Locate the cell with the specified text and output its [x, y] center coordinate. 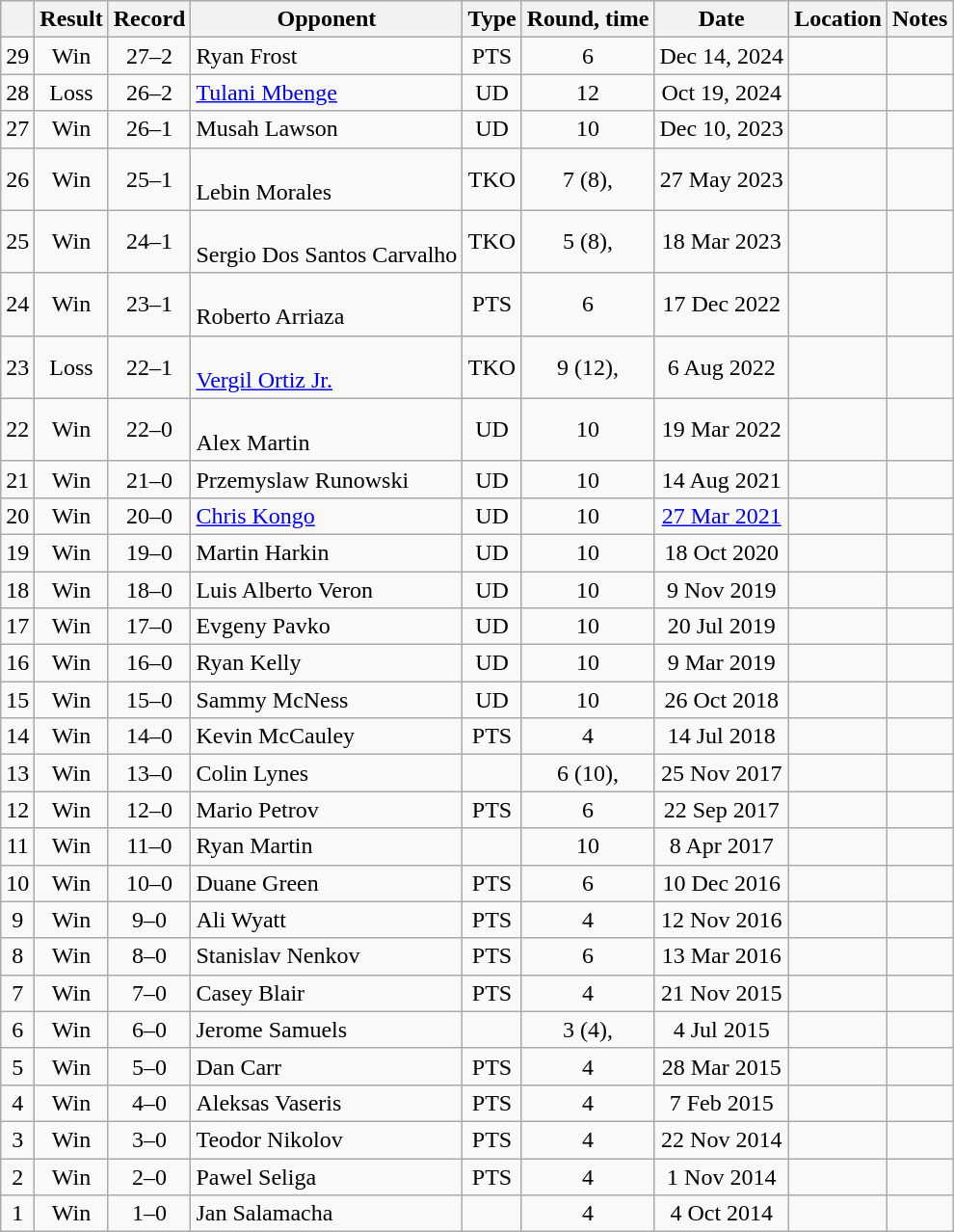
Sammy McNess [327, 700]
1–0 [149, 1214]
14 Jul 2018 [722, 737]
6 (10), [588, 773]
Sergio Dos Santos Carvalho [327, 241]
10 Dec 2016 [722, 883]
4–0 [149, 1103]
11–0 [149, 846]
Martin Harkin [327, 552]
6 Aug 2022 [722, 366]
22–1 [149, 366]
18 Mar 2023 [722, 241]
8 Apr 2017 [722, 846]
20–0 [149, 516]
12–0 [149, 810]
Aleksas Vaseris [327, 1103]
Teodor Nikolov [327, 1139]
2–0 [149, 1177]
14–0 [149, 737]
Oct 19, 2024 [722, 93]
Jan Salamacha [327, 1214]
16–0 [149, 663]
Lebin Morales [327, 179]
Dec 14, 2024 [722, 56]
13 Mar 2016 [722, 956]
18–0 [149, 589]
26 Oct 2018 [722, 700]
26–1 [149, 129]
9 Nov 2019 [722, 589]
Tulani Mbenge [327, 93]
25 [17, 241]
Dan Carr [327, 1066]
25–1 [149, 179]
Ali Wyatt [327, 920]
27 May 2023 [722, 179]
7–0 [149, 993]
9 (12), [588, 366]
8–0 [149, 956]
19–0 [149, 552]
Ryan Martin [327, 846]
Date [722, 19]
8 [17, 956]
28 [17, 93]
20 Jul 2019 [722, 627]
9–0 [149, 920]
27–2 [149, 56]
22 Sep 2017 [722, 810]
13 [17, 773]
Jerome Samuels [327, 1030]
5 [17, 1066]
Ryan Frost [327, 56]
Round, time [588, 19]
27 Mar 2021 [722, 516]
15 [17, 700]
1 [17, 1214]
Chris Kongo [327, 516]
Luis Alberto Veron [327, 589]
9 Mar 2019 [722, 663]
22 [17, 430]
Evgeny Pavko [327, 627]
Musah Lawson [327, 129]
Duane Green [327, 883]
Casey Blair [327, 993]
5–0 [149, 1066]
2 [17, 1177]
16 [17, 663]
7 (8), [588, 179]
Alex Martin [327, 430]
14 [17, 737]
12 Nov 2016 [722, 920]
17 Dec 2022 [722, 305]
28 Mar 2015 [722, 1066]
10–0 [149, 883]
Opponent [327, 19]
25 Nov 2017 [722, 773]
22 Nov 2014 [722, 1139]
19 [17, 552]
22–0 [149, 430]
26–2 [149, 93]
3 (4), [588, 1030]
13–0 [149, 773]
3 [17, 1139]
Przemyslaw Runowski [327, 479]
15–0 [149, 700]
7 Feb 2015 [722, 1103]
6–0 [149, 1030]
26 [17, 179]
Location [838, 19]
23–1 [149, 305]
18 Oct 2020 [722, 552]
14 Aug 2021 [722, 479]
Result [71, 19]
23 [17, 366]
3–0 [149, 1139]
21 [17, 479]
11 [17, 846]
Ryan Kelly [327, 663]
29 [17, 56]
17 [17, 627]
Roberto Arriaza [327, 305]
5 (8), [588, 241]
24 [17, 305]
7 [17, 993]
27 [17, 129]
Dec 10, 2023 [722, 129]
17–0 [149, 627]
20 [17, 516]
19 Mar 2022 [722, 430]
4 Jul 2015 [722, 1030]
Notes [919, 19]
24–1 [149, 241]
1 Nov 2014 [722, 1177]
Kevin McCauley [327, 737]
Type [491, 19]
Colin Lynes [327, 773]
Record [149, 19]
4 Oct 2014 [722, 1214]
21–0 [149, 479]
18 [17, 589]
Mario Petrov [327, 810]
21 Nov 2015 [722, 993]
Stanislav Nenkov [327, 956]
Vergil Ortiz Jr. [327, 366]
Pawel Seliga [327, 1177]
9 [17, 920]
